Extract the [X, Y] coordinate from the center of the cell holding the provided text.  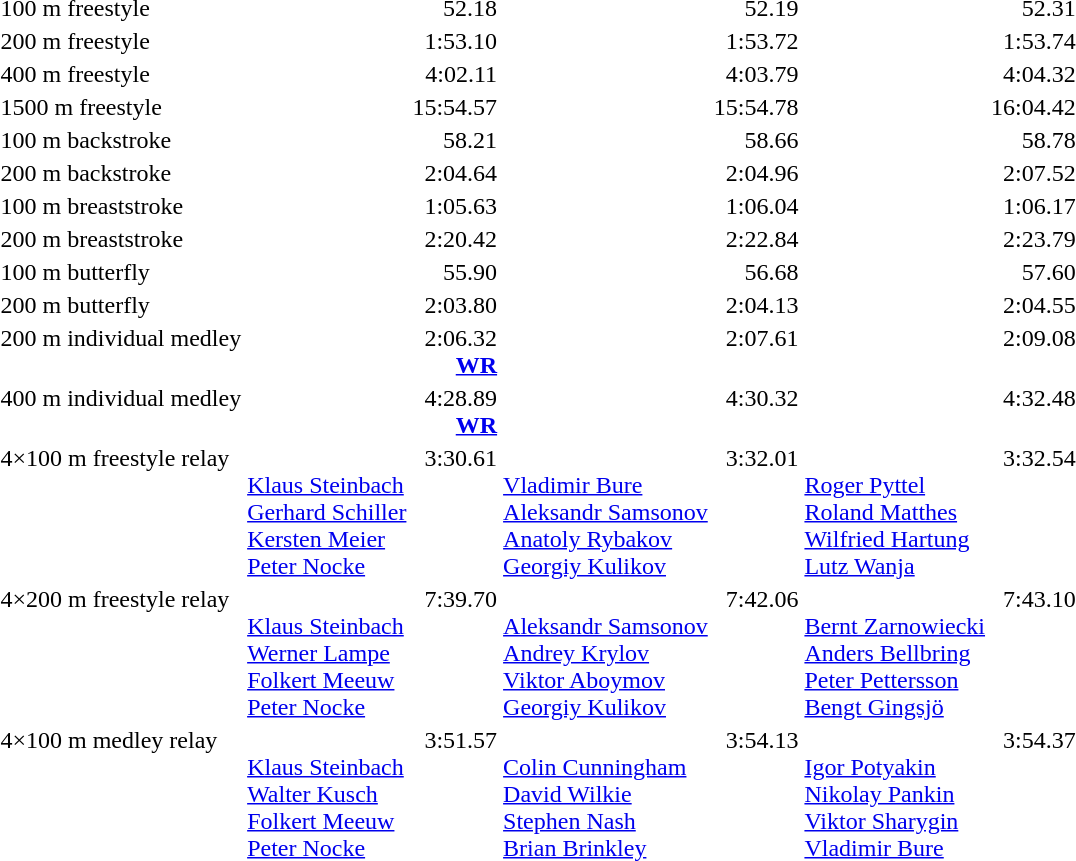
2:04.64 [455, 173]
4:03.79 [756, 74]
56.68 [756, 272]
58.21 [455, 140]
Vladimir BureAleksandr SamsonovAnatoly RybakovGeorgiy Kulikov [606, 512]
Aleksandr SamsonovAndrey KrylovViktor AboymovGeorgiy Kulikov [606, 653]
1:53.10 [455, 41]
2:07.61 [756, 352]
2:03.80 [455, 305]
2:22.84 [756, 239]
Klaus SteinbachGerhard SchillerKersten Meier Peter Nocke [327, 512]
2:20.42 [455, 239]
4:28.89WR [455, 412]
Roger PyttelRoland MatthesWilfried HartungLutz Wanja [895, 512]
2:04.13 [756, 305]
15:54.57 [455, 107]
Klaus SteinbachWerner LampeFolkert Meeuw Peter Nocke [327, 653]
Bernt ZarnowieckiAnders BellbringPeter PetterssonBengt Gingsjö [895, 653]
2:04.96 [756, 173]
2:06.32WR [455, 352]
15:54.78 [756, 107]
1:06.04 [756, 206]
4:30.32 [756, 412]
58.66 [756, 140]
55.90 [455, 272]
4:02.11 [455, 74]
1:53.72 [756, 41]
7:39.70 [455, 653]
7:42.06 [756, 653]
3:30.61 [455, 512]
1:05.63 [455, 206]
3:32.01 [756, 512]
